Output the (X, Y) coordinate of the center of the cell containing the given text.  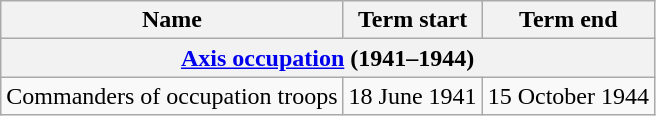
Commanders of occupation troops (172, 96)
Term start (412, 20)
18 June 1941 (412, 96)
Term end (568, 20)
Name (172, 20)
Axis occupation (1941–1944) (328, 58)
15 October 1944 (568, 96)
